Find where the given text appears and provide that cell's center as (X, Y) coordinate. 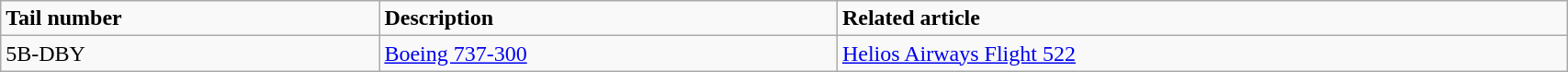
Description (608, 18)
5B-DBY (190, 54)
Tail number (190, 18)
Related article (1201, 18)
Boeing 737-300 (608, 54)
Helios Airways Flight 522 (1201, 54)
